Extract the [X, Y] coordinate from the center of the cell holding the provided text.  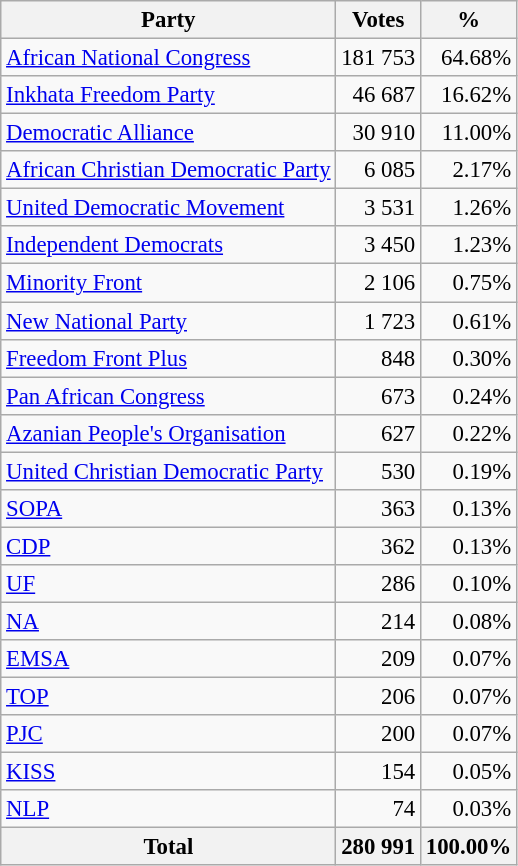
154 [378, 772]
United Christian Democratic Party [168, 471]
206 [378, 697]
0.08% [469, 621]
0.24% [469, 396]
Votes [378, 20]
NA [168, 621]
1 723 [378, 321]
% [469, 20]
CDP [168, 546]
United Democratic Movement [168, 208]
0.03% [469, 809]
Freedom Front Plus [168, 358]
286 [378, 584]
362 [378, 546]
0.30% [469, 358]
African Christian Democratic Party [168, 170]
TOP [168, 697]
181 753 [378, 58]
New National Party [168, 321]
PJC [168, 734]
280 991 [378, 847]
Pan African Congress [168, 396]
11.00% [469, 133]
NLP [168, 809]
46 687 [378, 95]
African National Congress [168, 58]
16.62% [469, 95]
1.23% [469, 245]
209 [378, 659]
3 450 [378, 245]
6 085 [378, 170]
KISS [168, 772]
2.17% [469, 170]
Total [168, 847]
Minority Front [168, 283]
530 [378, 471]
1.26% [469, 208]
Independent Democrats [168, 245]
SOPA [168, 509]
0.61% [469, 321]
Inkhata Freedom Party [168, 95]
2 106 [378, 283]
EMSA [168, 659]
0.05% [469, 772]
Party [168, 20]
3 531 [378, 208]
0.19% [469, 471]
64.68% [469, 58]
100.00% [469, 847]
Democratic Alliance [168, 133]
627 [378, 433]
30 910 [378, 133]
UF [168, 584]
0.22% [469, 433]
363 [378, 509]
200 [378, 734]
0.75% [469, 283]
0.10% [469, 584]
673 [378, 396]
Azanian People's Organisation [168, 433]
74 [378, 809]
214 [378, 621]
848 [378, 358]
